Pinpoint the cell where the given text exists, returning its [X, Y] midpoint coordinate. 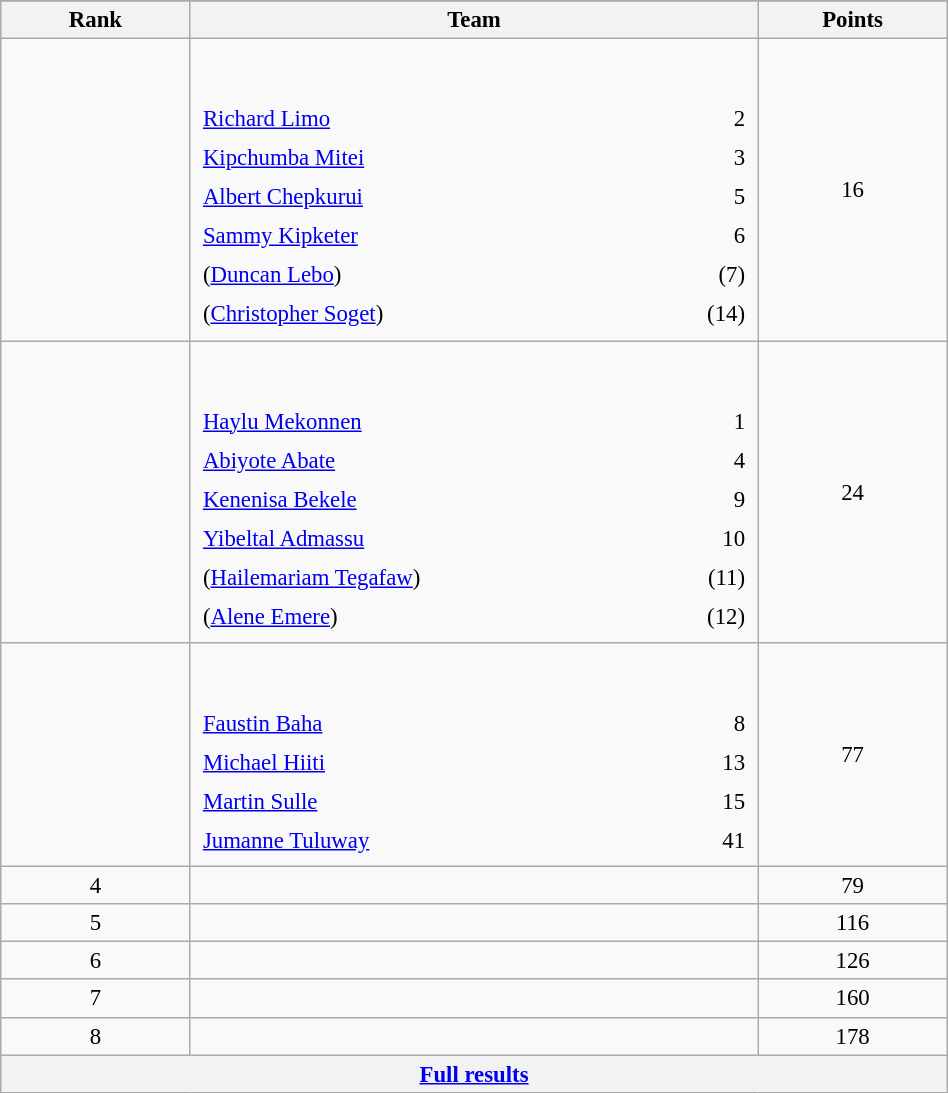
15 [707, 801]
41 [707, 840]
10 [702, 538]
Kipchumba Mitei [418, 158]
Abiyote Abate [425, 460]
178 [852, 1036]
Martin Sulle [430, 801]
16 [852, 190]
Michael Hiiti [430, 762]
116 [852, 923]
(14) [694, 314]
7 [96, 999]
1 [702, 421]
Team [474, 20]
(Duncan Lebo) [418, 275]
Richard Limo 2 Kipchumba Mitei 3 Albert Chepkurui 5 Sammy Kipketer 6 (Duncan Lebo) (7) (Christopher Soget) (14) [474, 190]
(12) [702, 616]
(Alene Emere) [425, 616]
Faustin Baha [430, 723]
Full results [474, 1074]
(Hailemariam Tegafaw) [425, 577]
79 [852, 886]
13 [707, 762]
24 [852, 492]
77 [852, 755]
Richard Limo [418, 119]
Yibeltal Admassu [425, 538]
Haylu Mekonnen [425, 421]
160 [852, 999]
Sammy Kipketer [418, 236]
(Christopher Soget) [418, 314]
(7) [694, 275]
9 [702, 499]
Rank [96, 20]
Haylu Mekonnen 1 Abiyote Abate 4 Kenenisa Bekele 9 Yibeltal Admassu 10 (Hailemariam Tegafaw) (11) (Alene Emere) (12) [474, 492]
2 [694, 119]
126 [852, 961]
(11) [702, 577]
Points [852, 20]
3 [694, 158]
Faustin Baha 8 Michael Hiiti 13 Martin Sulle 15 Jumanne Tuluway 41 [474, 755]
Albert Chepkurui [418, 197]
Kenenisa Bekele [425, 499]
Jumanne Tuluway [430, 840]
